For the text-containing cell, return its midpoint in [x, y] coordinate format. 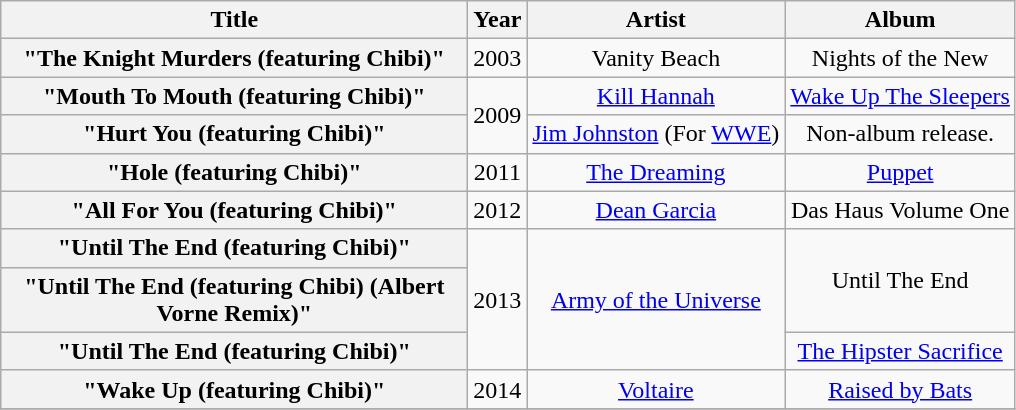
"Until The End (featuring Chibi) (Albert Vorne Remix)" [234, 300]
Army of the Universe [656, 300]
Year [498, 20]
Until The End [900, 280]
2013 [498, 300]
Das Haus Volume One [900, 210]
Album [900, 20]
Raised by Bats [900, 389]
Wake Up The Sleepers [900, 96]
2011 [498, 172]
Puppet [900, 172]
Kill Hannah [656, 96]
2003 [498, 58]
2009 [498, 115]
"Hurt You (featuring Chibi)" [234, 134]
"The Knight Murders (featuring Chibi)" [234, 58]
The Hipster Sacrifice [900, 351]
2014 [498, 389]
Dean Garcia [656, 210]
"Hole (featuring Chibi)" [234, 172]
Title [234, 20]
"All For You (featuring Chibi)" [234, 210]
The Dreaming [656, 172]
"Wake Up (featuring Chibi)" [234, 389]
Vanity Beach [656, 58]
Artist [656, 20]
2012 [498, 210]
Nights of the New [900, 58]
"Mouth To Mouth (featuring Chibi)" [234, 96]
Voltaire [656, 389]
Jim Johnston (For WWE) [656, 134]
Non-album release. [900, 134]
